Capture the cell that displays the provided text and extract its (X, Y) central coordinate. 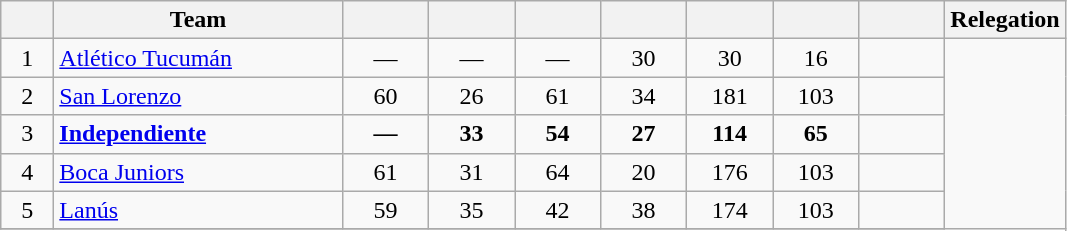
54 (557, 134)
16 (816, 58)
Independiente (198, 134)
35 (471, 210)
26 (471, 96)
3 (28, 134)
2 (28, 96)
Boca Juniors (198, 172)
5 (28, 210)
4 (28, 172)
31 (471, 172)
64 (557, 172)
34 (644, 96)
60 (385, 96)
38 (644, 210)
181 (730, 96)
20 (644, 172)
1 (28, 58)
Atlético Tucumán (198, 58)
174 (730, 210)
Relegation (1005, 20)
176 (730, 172)
Team (198, 20)
59 (385, 210)
114 (730, 134)
42 (557, 210)
33 (471, 134)
San Lorenzo (198, 96)
Lanús (198, 210)
27 (644, 134)
65 (816, 134)
